Locate the cell with the specified text and output its [X, Y] center coordinate. 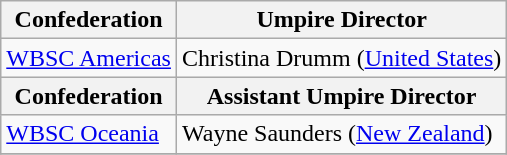
Umpire Director [341, 20]
Christina Drumm (United States) [341, 58]
WBSC Americas [89, 58]
Wayne Saunders (New Zealand) [341, 134]
WBSC Oceania [89, 134]
Assistant Umpire Director [341, 96]
